Output the [X, Y] coordinate of the center of the cell containing the given text.  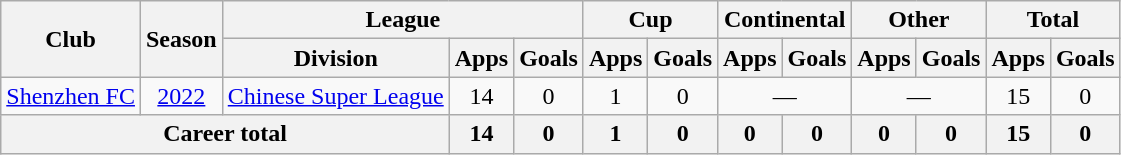
Career total [225, 134]
2022 [181, 96]
League [402, 20]
Cup [650, 20]
Season [181, 39]
Division [336, 58]
Total [1053, 20]
Chinese Super League [336, 96]
Shenzhen FC [71, 96]
Other [919, 20]
Continental [785, 20]
Club [71, 39]
